From the cell containing the given text, extract its center point as (X, Y) coordinate. 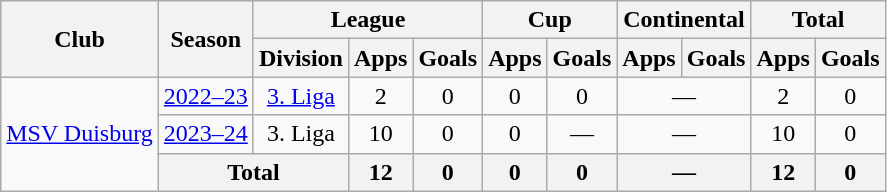
2022–23 (206, 96)
Division (300, 58)
MSV Duisburg (80, 134)
Continental (684, 20)
Club (80, 39)
Season (206, 39)
2023–24 (206, 134)
Cup (550, 20)
League (368, 20)
